Detect which cell encompasses the target text, then output its [X, Y] center coordinate. 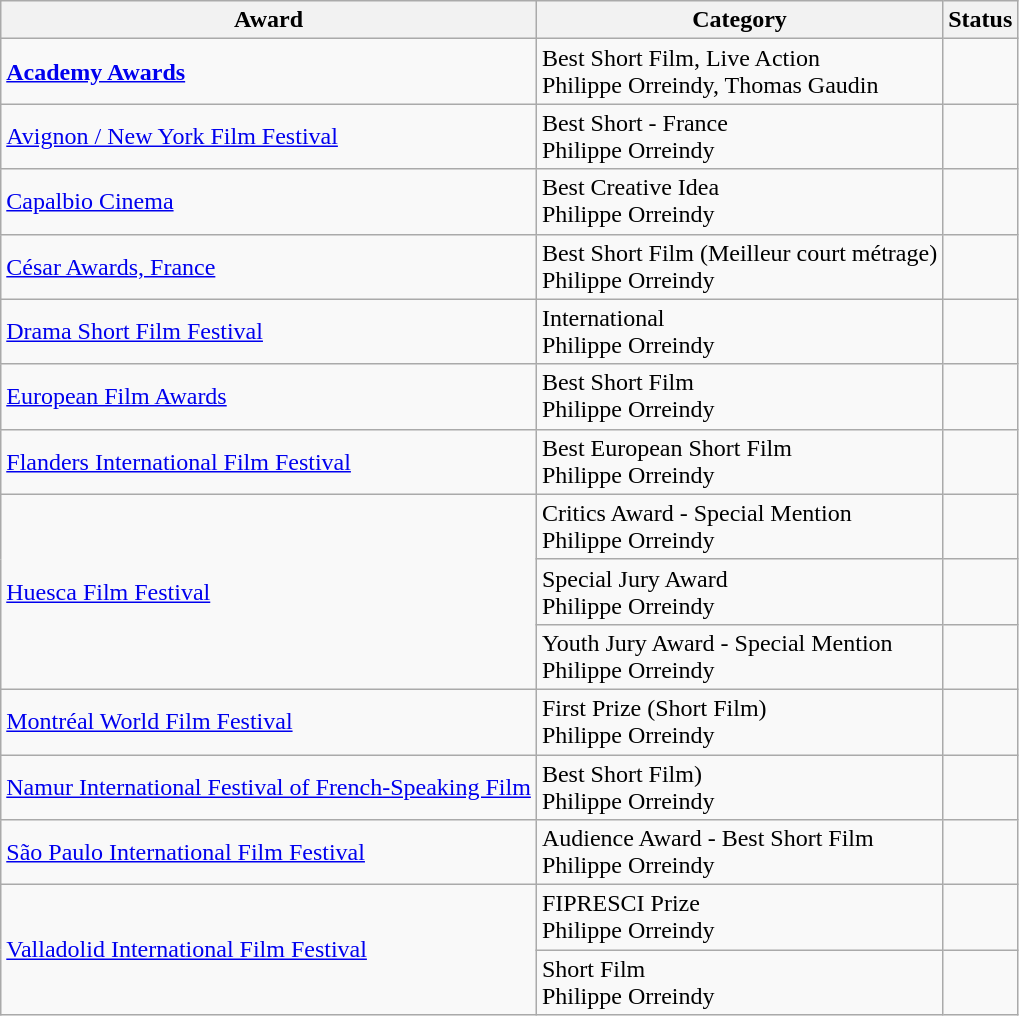
São Paulo International Film Festival [269, 852]
Montréal World Film Festival [269, 722]
Best Short Film, Live ActionPhilippe Orreindy, Thomas Gaudin [739, 72]
Special Jury AwardPhilippe Orreindy [739, 592]
Short FilmPhilippe Orreindy [739, 982]
Award [269, 20]
Best Creative IdeaPhilippe Orreindy [739, 202]
Audience Award - Best Short FilmPhilippe Orreindy [739, 852]
InternationalPhilippe Orreindy [739, 332]
Best European Short FilmPhilippe Orreindy [739, 462]
Valladolid International Film Festival [269, 950]
Capalbio Cinema [269, 202]
European Film Awards [269, 396]
Best Short - FrancePhilippe Orreindy [739, 136]
Youth Jury Award - Special MentionPhilippe Orreindy [739, 656]
Flanders International Film Festival [269, 462]
César Awards, France [269, 266]
Best Short Film (Meilleur court métrage)Philippe Orreindy [739, 266]
Academy Awards [269, 72]
Category [739, 20]
Critics Award - Special MentionPhilippe Orreindy [739, 526]
Best Short Film)Philippe Orreindy [739, 786]
Status [980, 20]
FIPRESCI PrizePhilippe Orreindy [739, 918]
Best Short FilmPhilippe Orreindy [739, 396]
Drama Short Film Festival [269, 332]
First Prize (Short Film)Philippe Orreindy [739, 722]
Huesca Film Festival [269, 592]
Namur International Festival of French-Speaking Film [269, 786]
Avignon / New York Film Festival [269, 136]
